Detect which cell encompasses the target text, then output its (x, y) center coordinate. 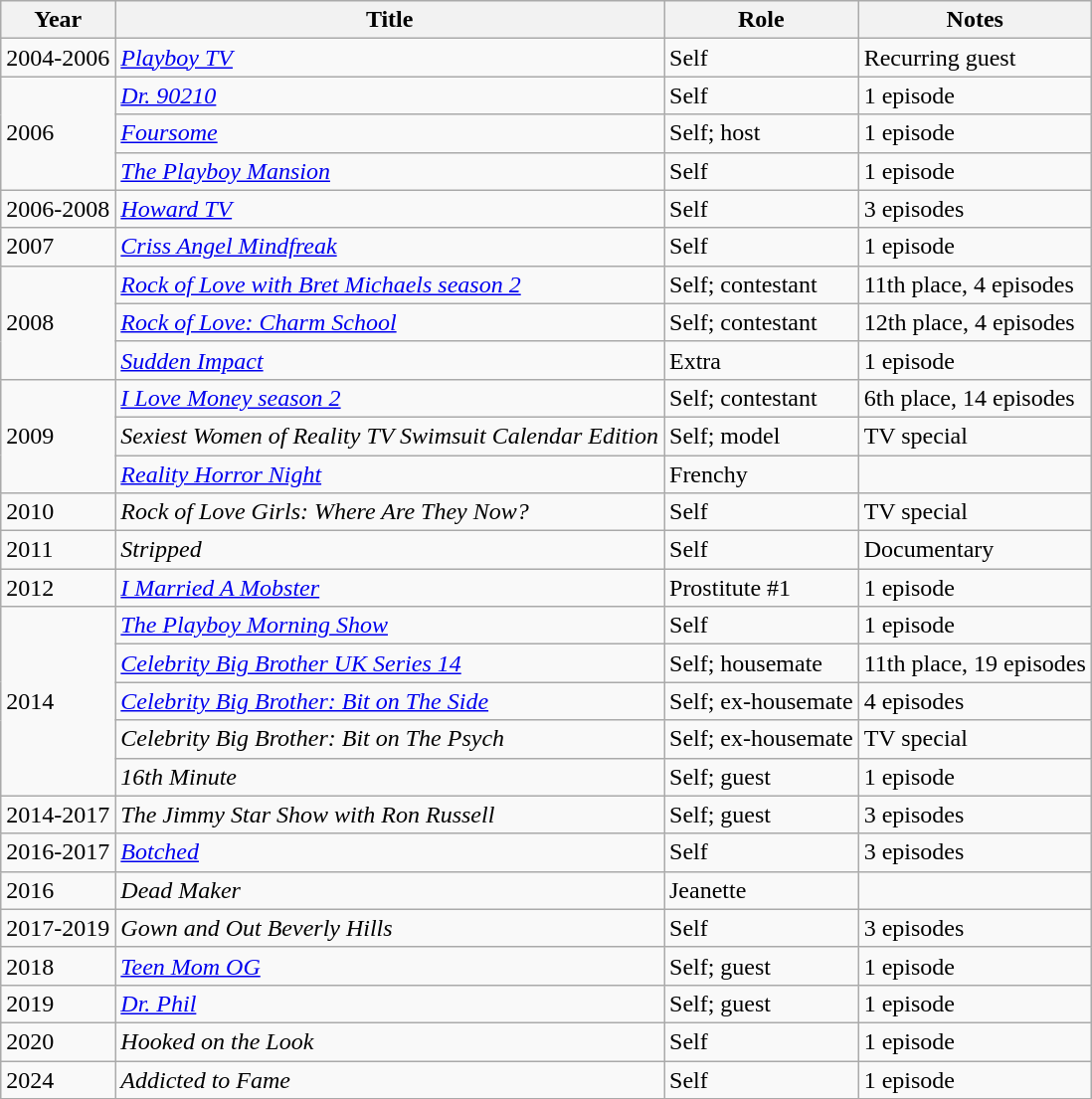
Self; housemate (762, 663)
2012 (58, 588)
Howard TV (390, 209)
Recurring guest (975, 58)
Rock of Love Girls: Where Are They Now? (390, 512)
2008 (58, 322)
2009 (58, 436)
2006-2008 (58, 209)
Botched (390, 852)
Celebrity Big Brother: Bit on The Side (390, 701)
2006 (58, 133)
Prostitute #1 (762, 588)
6th place, 14 episodes (975, 398)
Jeanette (762, 890)
2024 (58, 1079)
Role (762, 20)
Dead Maker (390, 890)
2016 (58, 890)
2010 (58, 512)
The Jimmy Star Show with Ron Russell (390, 815)
Criss Angel Mindfreak (390, 247)
4 episodes (975, 701)
Rock of Love with Bret Michaels season 2 (390, 284)
Reality Horror Night (390, 474)
Teen Mom OG (390, 966)
2007 (58, 247)
2014-2017 (58, 815)
Rock of Love: Charm School (390, 322)
The Playboy Morning Show (390, 626)
Frenchy (762, 474)
Notes (975, 20)
Dr. Phil (390, 1004)
2011 (58, 550)
Celebrity Big Brother UK Series 14 (390, 663)
Sexiest Women of Reality TV Swimsuit Calendar Edition (390, 436)
Self; host (762, 133)
11th place, 19 episodes (975, 663)
2014 (58, 701)
Playboy TV (390, 58)
2019 (58, 1004)
Self; model (762, 436)
2016-2017 (58, 852)
12th place, 4 episodes (975, 322)
Stripped (390, 550)
11th place, 4 episodes (975, 284)
2018 (58, 966)
Year (58, 20)
16th Minute (390, 777)
2020 (58, 1041)
2004-2006 (58, 58)
Sudden Impact (390, 360)
Extra (762, 360)
Dr. 90210 (390, 95)
Documentary (975, 550)
Title (390, 20)
Addicted to Fame (390, 1079)
Hooked on the Look (390, 1041)
I Love Money season 2 (390, 398)
2017-2019 (58, 928)
I Married A Mobster (390, 588)
Celebrity Big Brother: Bit on The Psych (390, 739)
Gown and Out Beverly Hills (390, 928)
Foursome (390, 133)
The Playboy Mansion (390, 171)
